Search for the cell housing the specified text and yield its (X, Y) center coordinate. 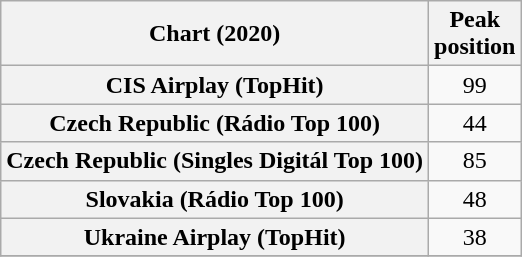
CIS Airplay (TopHit) (215, 85)
Peakposition (475, 34)
99 (475, 85)
Czech Republic (Rádio Top 100) (215, 123)
44 (475, 123)
Chart (2020) (215, 34)
85 (475, 161)
48 (475, 199)
Czech Republic (Singles Digitál Top 100) (215, 161)
Slovakia (Rádio Top 100) (215, 199)
Ukraine Airplay (TopHit) (215, 237)
38 (475, 237)
